Identify which cell holds the provided text, then report its [x, y] central coordinate. 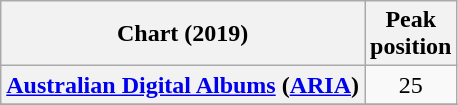
Chart (2019) [183, 34]
25 [411, 85]
Peakposition [411, 34]
Australian Digital Albums (ARIA) [183, 85]
